Capture the cell that displays the provided text and extract its (X, Y) central coordinate. 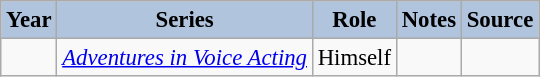
Adventures in Voice Acting (184, 58)
Role (354, 20)
Himself (354, 58)
Year (29, 20)
Notes (428, 20)
Series (184, 20)
Source (500, 20)
